Provide the (X, Y) coordinate of the cell's center where the given text is located.  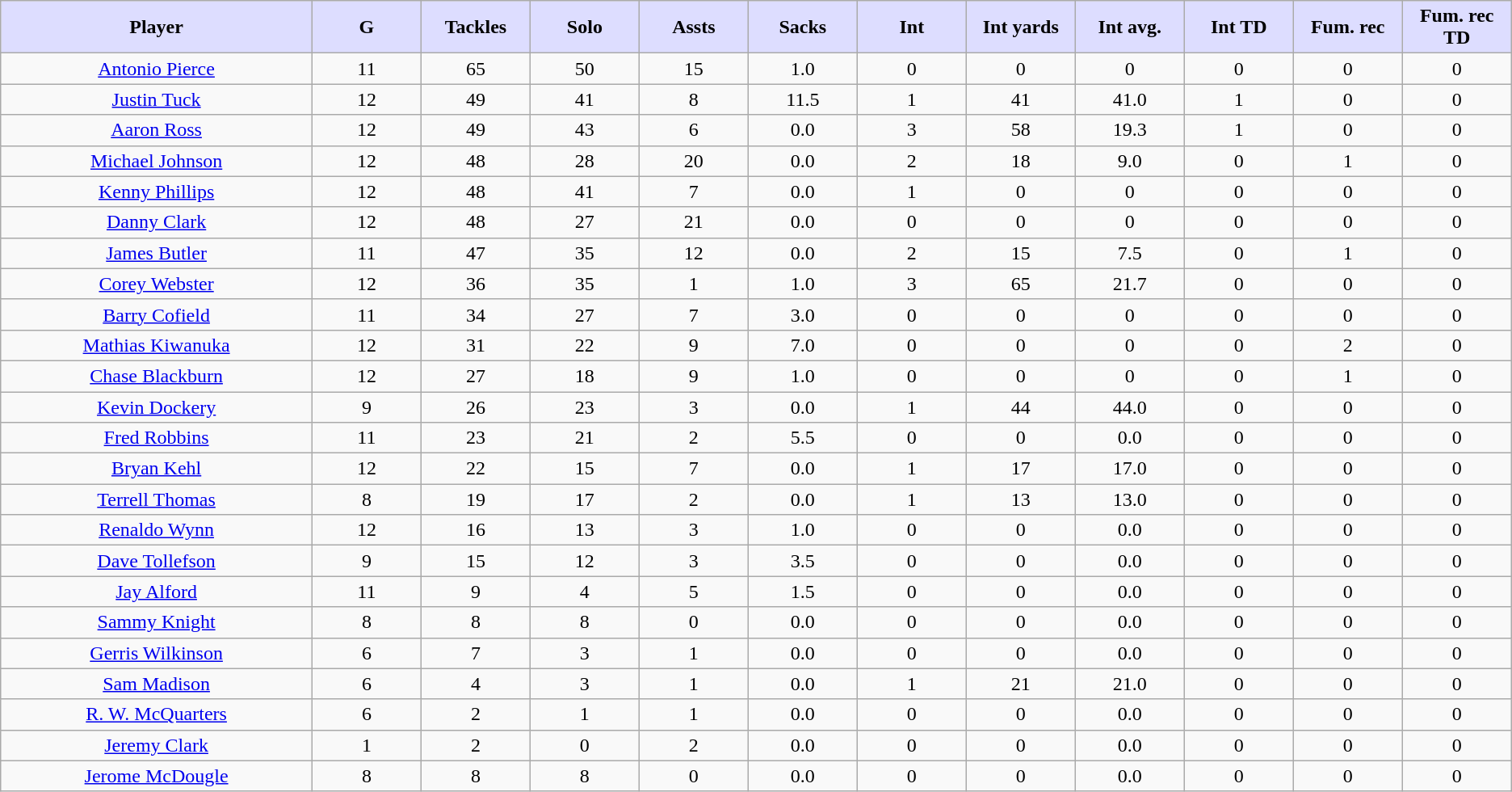
50 (585, 69)
28 (585, 161)
11.5 (803, 99)
R. W. McQuarters (157, 714)
Aaron Ross (157, 130)
Tackles (475, 27)
Corey Webster (157, 284)
44 (1021, 407)
Player (157, 27)
Assts (693, 27)
Mathias Kiwanuka (157, 345)
Antonio Pierce (157, 69)
58 (1021, 130)
36 (475, 284)
19.3 (1129, 130)
Justin Tuck (157, 99)
34 (475, 314)
Sam Madison (157, 684)
Kenny Phillips (157, 192)
41.0 (1129, 99)
Gerris Wilkinson (157, 653)
Kevin Dockery (157, 407)
Int avg. (1129, 27)
3.5 (803, 561)
Barry Cofield (157, 314)
Fum. rec TD (1457, 27)
7.0 (803, 345)
Michael Johnson (157, 161)
21.0 (1129, 684)
Jerome McDougle (157, 776)
Dave Tollefson (157, 561)
31 (475, 345)
16 (475, 530)
19 (475, 499)
G (367, 27)
5.5 (803, 438)
47 (475, 253)
9.0 (1129, 161)
Sammy Knight (157, 622)
James Butler (157, 253)
Int (911, 27)
3.0 (803, 314)
26 (475, 407)
17.0 (1129, 469)
Fum. rec (1347, 27)
Bryan Kehl (157, 469)
Jeremy Clark (157, 745)
Fred Robbins (157, 438)
7.5 (1129, 253)
21.7 (1129, 284)
Chase Blackburn (157, 376)
Solo (585, 27)
44.0 (1129, 407)
Int TD (1239, 27)
Renaldo Wynn (157, 530)
Terrell Thomas (157, 499)
Int yards (1021, 27)
20 (693, 161)
5 (693, 592)
43 (585, 130)
1.5 (803, 592)
Sacks (803, 27)
Danny Clark (157, 222)
13.0 (1129, 499)
Jay Alford (157, 592)
